Search for the cell housing the specified text and yield its (x, y) center coordinate. 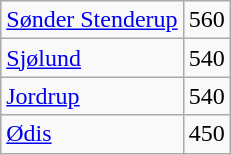
450 (206, 134)
Sønder Stenderup (92, 20)
Sjølund (92, 58)
560 (206, 20)
Ødis (92, 134)
Jordrup (92, 96)
